Scan for the cell matching the given text and deliver its (X, Y) coordinate at center. 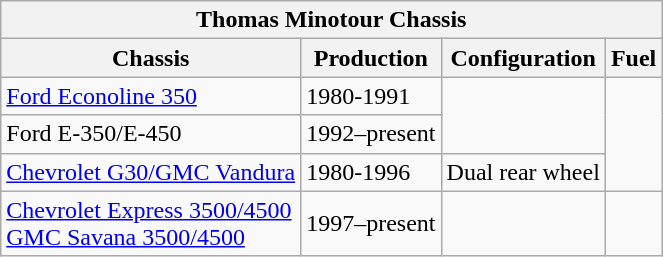
Thomas Minotour Chassis (332, 20)
1980-1991 (371, 96)
Ford Econoline 350 (151, 96)
Chevrolet G30/GMC Vandura (151, 172)
Chassis (151, 58)
1980-1996 (371, 172)
Chevrolet Express 3500/4500GMC Savana 3500/4500 (151, 224)
1992–present (371, 134)
Configuration (523, 58)
Dual rear wheel (523, 172)
Ford E-350/E-450 (151, 134)
Fuel (633, 58)
1997–present (371, 224)
Production (371, 58)
